Detect which cell encompasses the target text, then output its [X, Y] center coordinate. 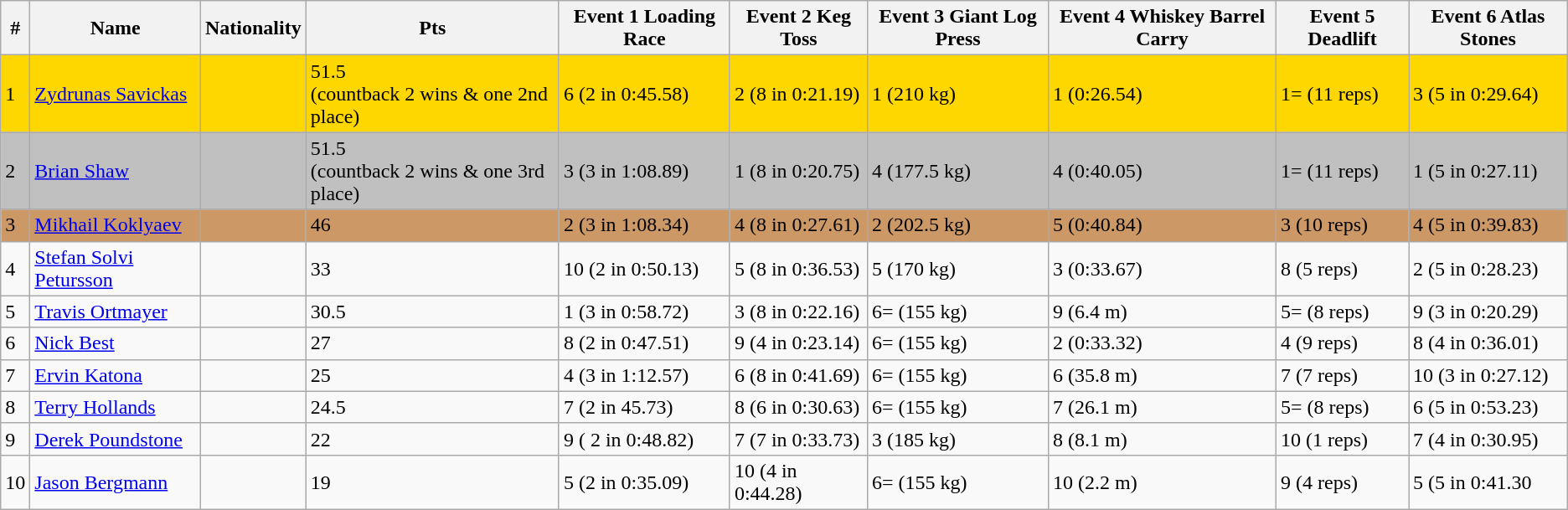
10 (1 reps) [1343, 439]
25 [432, 375]
9 (6.4 m) [1163, 312]
Event 3 Giant Log Press [958, 28]
5 (2 in 0:35.09) [644, 482]
6 (2 in 0:45.58) [644, 94]
1 (0:26.54) [1163, 94]
Ervin Katona [116, 375]
8 (5 reps) [1343, 268]
10 (4 in 0:44.28) [798, 482]
51.5 (countback 2 wins & one 2nd place) [432, 94]
27 [432, 343]
Event 2 Keg Toss [798, 28]
9 [15, 439]
Brian Shaw [116, 171]
3 (3 in 1:08.89) [644, 171]
6 (35.8 m) [1163, 375]
6 (5 in 0:53.23) [1488, 407]
Event 4 Whiskey Barrel Carry [1163, 28]
9 (4 in 0:23.14) [798, 343]
2 (5 in 0:28.23) [1488, 268]
4 (3 in 1:12.57) [644, 375]
1 (3 in 0:58.72) [644, 312]
# [15, 28]
3 (10 reps) [1343, 225]
2 (202.5 kg) [958, 225]
9 (3 in 0:20.29) [1488, 312]
Pts [432, 28]
8 (8.1 m) [1163, 439]
1 (210 kg) [958, 94]
2 [15, 171]
4 (0:40.05) [1163, 171]
10 (3 in 0:27.12) [1488, 375]
4 (177.5 kg) [958, 171]
4 (9 reps) [1343, 343]
6 [15, 343]
24.5 [432, 407]
Jason Bergmann [116, 482]
8 [15, 407]
7 (7 reps) [1343, 375]
7 (2 in 45.73) [644, 407]
22 [432, 439]
5 [15, 312]
19 [432, 482]
7 (26.1 m) [1163, 407]
2 (8 in 0:21.19) [798, 94]
8 (6 in 0:30.63) [798, 407]
5 (5 in 0:41.30 [1488, 482]
10 [15, 482]
1 (5 in 0:27.11) [1488, 171]
3 (5 in 0:29.64) [1488, 94]
5 (8 in 0:36.53) [798, 268]
Event 5 Deadlift [1343, 28]
7 (7 in 0:33.73) [798, 439]
3 (0:33.67) [1163, 268]
33 [432, 268]
8 (4 in 0:36.01) [1488, 343]
46 [432, 225]
3 (185 kg) [958, 439]
6 (8 in 0:41.69) [798, 375]
Derek Poundstone [116, 439]
3 (8 in 0:22.16) [798, 312]
7 (4 in 0:30.95) [1488, 439]
Event 1 Loading Race [644, 28]
10 (2 in 0:50.13) [644, 268]
2 (3 in 1:08.34) [644, 225]
Nationality [253, 28]
9 (4 reps) [1343, 482]
Zydrunas Savickas [116, 94]
5 (0:40.84) [1163, 225]
Stefan Solvi Petursson [116, 268]
3 [15, 225]
9 ( 2 in 0:48.82) [644, 439]
2 (0:33.32) [1163, 343]
Nick Best [116, 343]
51.5 (countback 2 wins & one 3rd place) [432, 171]
10 (2.2 m) [1163, 482]
Event 6 Atlas Stones [1488, 28]
Name [116, 28]
Travis Ortmayer [116, 312]
5 (170 kg) [958, 268]
1 [15, 94]
4 (5 in 0:39.83) [1488, 225]
Mikhail Koklyaev [116, 225]
4 [15, 268]
4 (8 in 0:27.61) [798, 225]
1 (8 in 0:20.75) [798, 171]
30.5 [432, 312]
7 [15, 375]
Terry Hollands [116, 407]
8 (2 in 0:47.51) [644, 343]
